Capture the cell that displays the provided text and extract its [x, y] central coordinate. 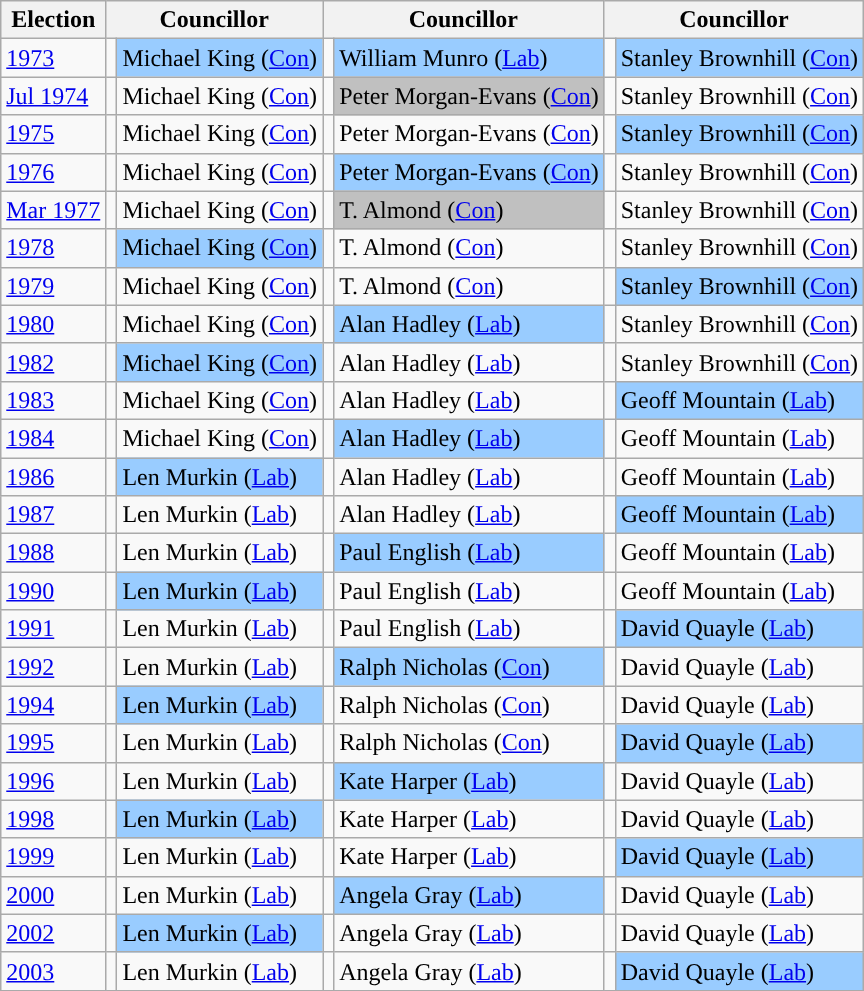
1991 [54, 629]
1990 [54, 591]
1998 [54, 819]
1986 [54, 477]
1992 [54, 667]
1994 [54, 705]
2003 [54, 971]
1975 [54, 134]
1973 [54, 58]
1980 [54, 324]
1984 [54, 438]
1982 [54, 362]
1976 [54, 172]
Jul 1974 [54, 96]
1979 [54, 286]
Mar 1977 [54, 210]
1999 [54, 857]
2002 [54, 933]
1996 [54, 781]
2000 [54, 895]
1988 [54, 553]
1983 [54, 400]
William Munro (Lab) [470, 58]
1987 [54, 515]
Election [54, 20]
1978 [54, 248]
1995 [54, 743]
